Search for the cell housing the specified text and yield its [X, Y] center coordinate. 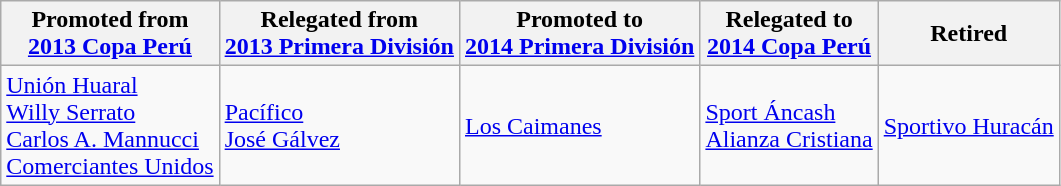
Promoted from2013 Copa Perú [110, 34]
Sportivo Huracán [968, 126]
Relegated to2014 Copa Perú [789, 34]
Sport Áncash Alianza Cristiana [789, 126]
Unión Huaral Willy Serrato Carlos A. Mannucci Comerciantes Unidos [110, 126]
Retired [968, 34]
Los Caimanes [579, 126]
Pacífico José Gálvez [339, 126]
Relegated from2013 Primera División [339, 34]
Promoted to2014 Primera División [579, 34]
